For the text-containing cell, return its midpoint in (x, y) coordinate format. 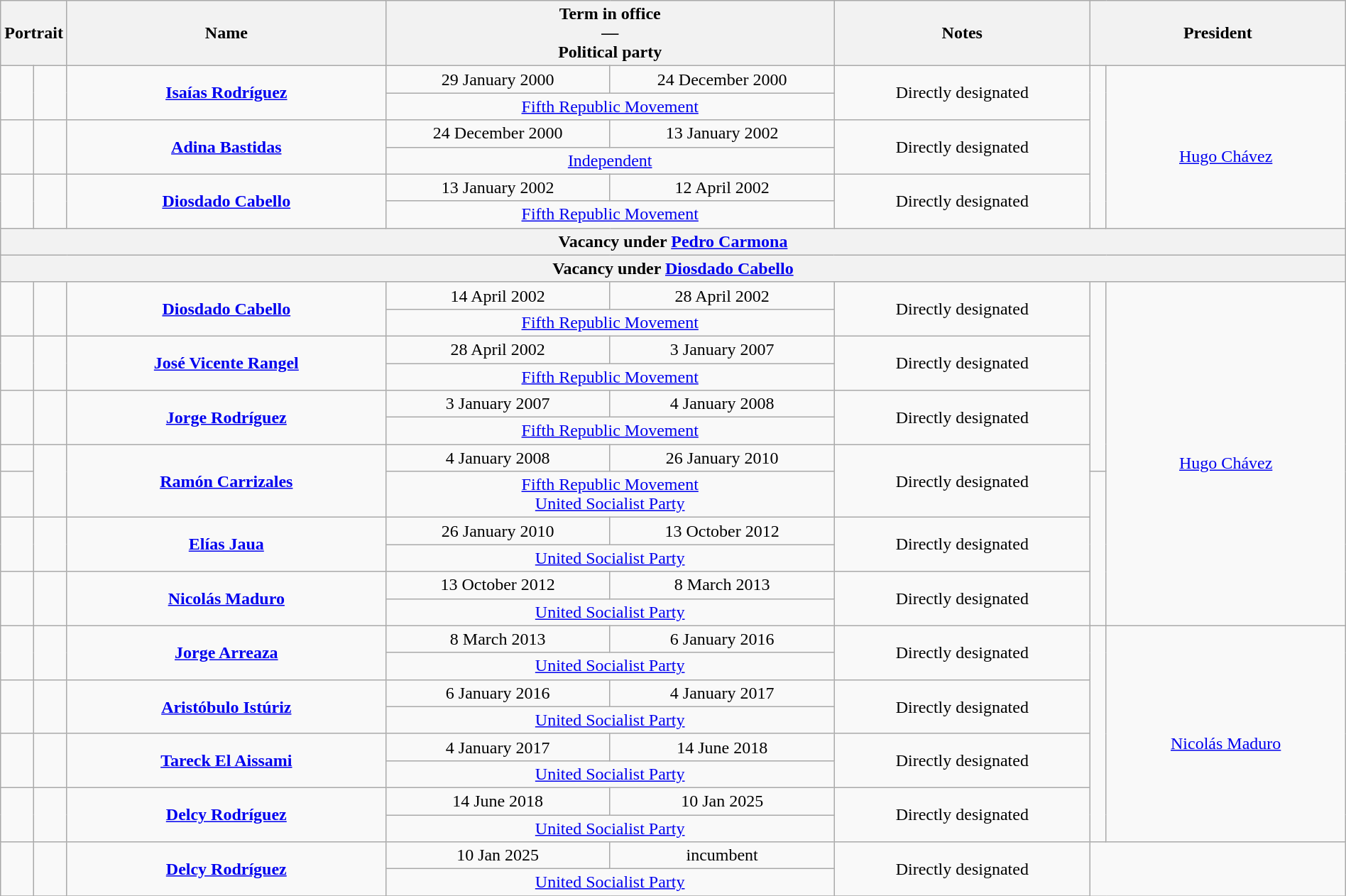
29 January 2000 (498, 80)
Notes (962, 33)
Isaías Rodríguez (226, 93)
Vacancy under Pedro Carmona (673, 241)
Adina Bastidas (226, 147)
José Vicente Rangel (226, 363)
incumbent (722, 856)
Name (226, 33)
Vacancy under Diosdado Cabello (673, 268)
Ramón Carrizales (226, 481)
Fifth Republic MovementUnited Socialist Party (610, 494)
14 April 2002 (498, 295)
Independent (610, 160)
12 April 2002 (722, 187)
Portrait (34, 33)
Jorge Rodríguez (226, 417)
Aristóbulo Istúriz (226, 706)
President (1218, 33)
Tareck El Aissami (226, 760)
Jorge Arreaza (226, 652)
Term in office—Political party (610, 33)
Elías Jaua (226, 545)
